From the cell containing the given text, extract its center point as [x, y] coordinate. 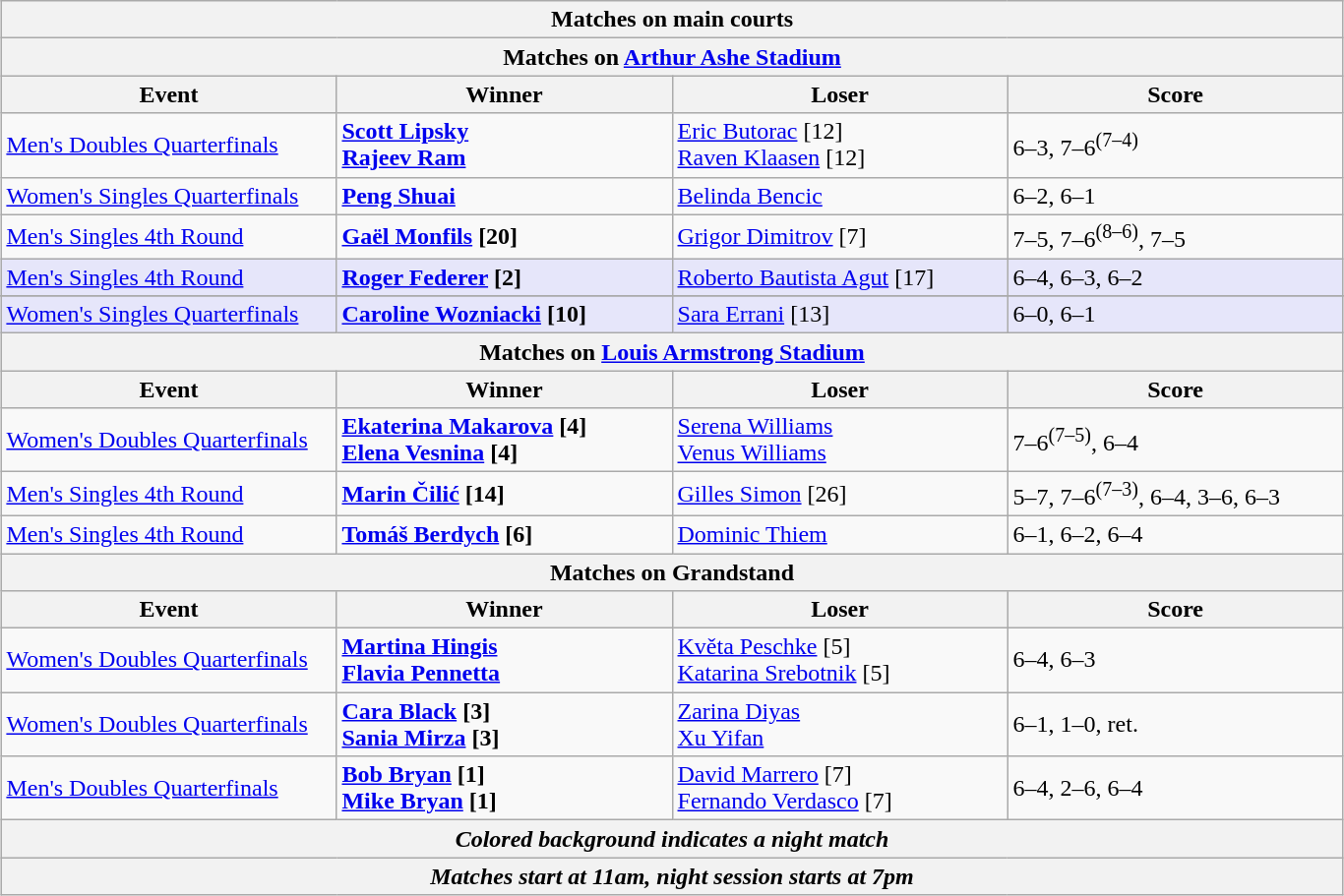
Belinda Bencic [840, 196]
Cara Black [3] Sania Mirza [3] [504, 724]
Gilles Simon [26] [840, 494]
Roger Federer [2] [504, 277]
7–5, 7–6(8–6), 7–5 [1175, 236]
Sara Errani [13] [840, 315]
6–3, 7–6(7–4) [1175, 146]
Matches on Louis Armstrong Stadium [672, 352]
Grigor Dimitrov [7] [840, 236]
Matches on Arthur Ashe Stadium [672, 57]
Peng Shuai [504, 196]
6–4, 2–6, 6–4 [1175, 789]
Tomáš Berdych [6] [504, 534]
Gaël Monfils [20] [504, 236]
Martina Hingis Flavia Pennetta [504, 661]
Roberto Bautista Agut [17] [840, 277]
Eric Butorac [12] Raven Klaasen [12] [840, 146]
Scott Lipsky Rajeev Ram [504, 146]
6–2, 6–1 [1175, 196]
Dominic Thiem [840, 534]
Marin Čilić [14] [504, 494]
Matches on Grandstand [672, 572]
David Marrero [7] Fernando Verdasco [7] [840, 789]
Serena Williams Venus Williams [840, 441]
7–6(7–5), 6–4 [1175, 441]
6–0, 6–1 [1175, 315]
6–4, 6–3 [1175, 661]
Matches on main courts [672, 20]
Caroline Wozniacki [10] [504, 315]
5–7, 7–6(7–3), 6–4, 3–6, 6–3 [1175, 494]
Colored background indicates a night match [672, 839]
6–1, 6–2, 6–4 [1175, 534]
6–1, 1–0, ret. [1175, 724]
Zarina Diyas Xu Yifan [840, 724]
Květa Peschke [5] Katarina Srebotnik [5] [840, 661]
Matches start at 11am, night session starts at 7pm [672, 876]
Bob Bryan [1] Mike Bryan [1] [504, 789]
6–4, 6–3, 6–2 [1175, 277]
Ekaterina Makarova [4] Elena Vesnina [4] [504, 441]
